Find where the given text appears and provide that cell's center as (X, Y) coordinate. 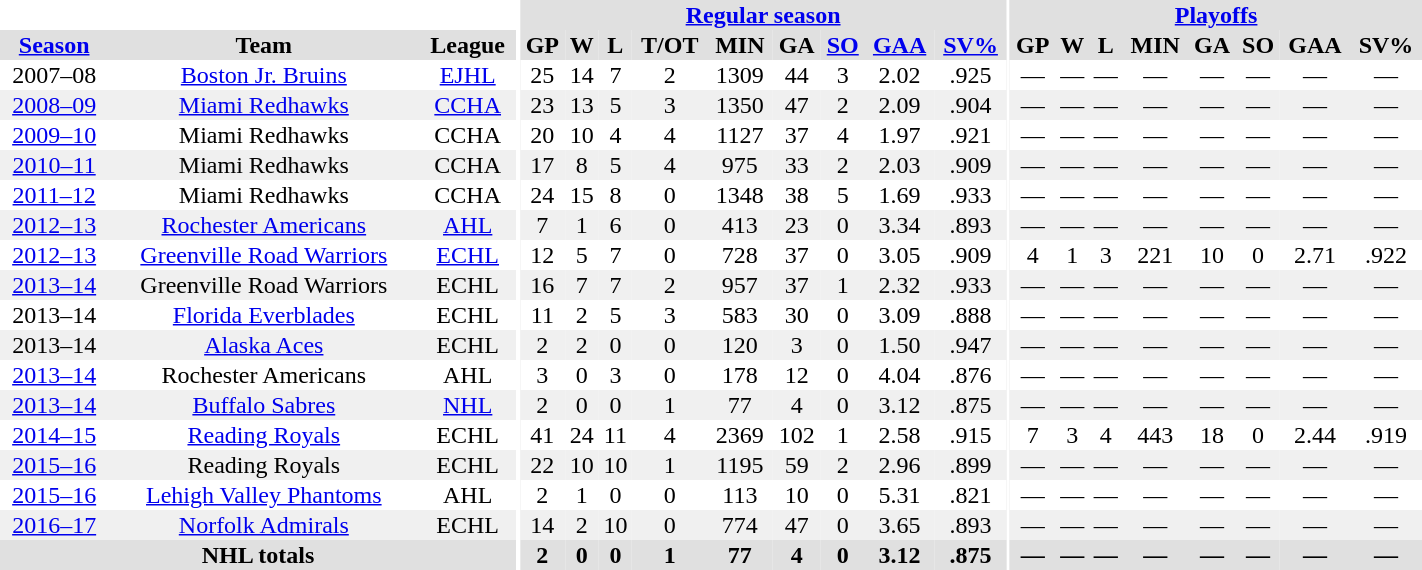
1.50 (900, 345)
Lehigh Valley Phantoms (264, 495)
16 (542, 285)
.947 (971, 345)
1.69 (900, 195)
20 (542, 135)
59 (796, 465)
EJHL (468, 75)
Playoffs (1216, 15)
.904 (971, 105)
.915 (971, 435)
22 (542, 465)
NHL totals (258, 555)
1.97 (900, 135)
Florida Everblades (264, 315)
.925 (971, 75)
17 (542, 165)
2.58 (900, 435)
774 (740, 525)
728 (740, 255)
113 (740, 495)
2009–10 (54, 135)
Team (264, 45)
2.32 (900, 285)
221 (1156, 255)
38 (796, 195)
1350 (740, 105)
T/OT (670, 45)
120 (740, 345)
1348 (740, 195)
6 (616, 225)
2014–15 (54, 435)
5.31 (900, 495)
2016–17 (54, 525)
413 (740, 225)
25 (542, 75)
League (468, 45)
975 (740, 165)
44 (796, 75)
18 (1212, 435)
.921 (971, 135)
2.09 (900, 105)
13 (582, 105)
2011–12 (54, 195)
2.02 (900, 75)
178 (740, 375)
Norfolk Admirals (264, 525)
2.44 (1315, 435)
1309 (740, 75)
102 (796, 435)
Buffalo Sabres (264, 405)
33 (796, 165)
.821 (971, 495)
443 (1156, 435)
2.96 (900, 465)
2369 (740, 435)
.899 (971, 465)
2010–11 (54, 165)
41 (542, 435)
3.09 (900, 315)
2007–08 (54, 75)
30 (796, 315)
NHL (468, 405)
.888 (971, 315)
3.05 (900, 255)
2008–09 (54, 105)
957 (740, 285)
2.71 (1315, 255)
1195 (740, 465)
.876 (971, 375)
.922 (1386, 255)
3.65 (900, 525)
Regular season (764, 15)
.919 (1386, 435)
2.03 (900, 165)
583 (740, 315)
3.34 (900, 225)
15 (582, 195)
Season (54, 45)
4.04 (900, 375)
Alaska Aces (264, 345)
Boston Jr. Bruins (264, 75)
1127 (740, 135)
